Determine the [x, y] coordinate at the center of the cell enclosing the given text.  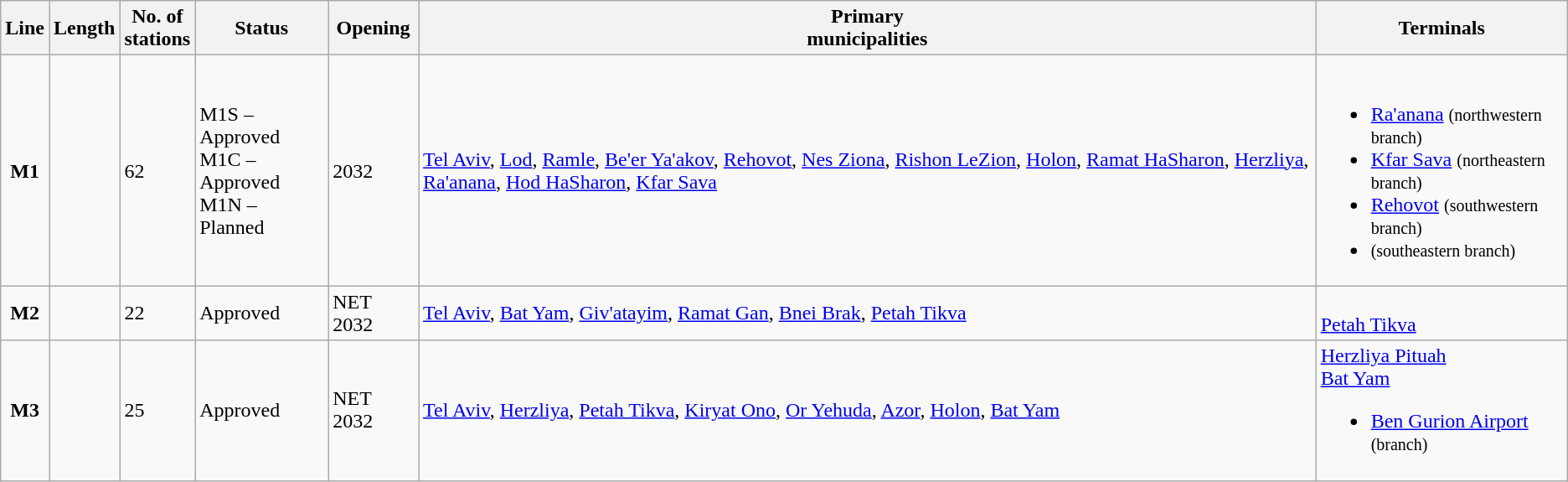
Tel Aviv, Lod, Ramle, Be'er Ya'akov, Rehovot, Nes Ziona, Rishon LeZion, Holon, Ramat HaSharon, Herzliya, Ra'anana, Hod HaSharon, Kfar Sava [868, 171]
M1 [25, 171]
M3 [25, 411]
Opening [374, 29]
2032 [374, 171]
62 [157, 171]
Line [25, 29]
Tel Aviv, Herzliya, Petah Tikva, Kiryat Ono, Or Yehuda, Azor, Holon, Bat Yam [868, 411]
Length [84, 29]
M2 [25, 314]
Herzliya PituahBat YamBen Gurion Airport (branch) [1442, 411]
Terminals [1442, 29]
Status [261, 29]
Primarymunicipalities [868, 29]
Tel Aviv, Bat Yam, Giv'atayim, Ramat Gan, Bnei Brak, Petah Tikva [868, 314]
M1S – ApprovedM1C – ApprovedM1N – Planned [261, 171]
No. ofstations [157, 29]
22 [157, 314]
25 [157, 411]
Ra'anana (northwestern branch)Kfar Sava (northeastern branch)Rehovot (southwestern branch) (southeastern branch) [1442, 171]
Petah Tikva [1442, 314]
